Determine the (X, Y) coordinate at the center of the cell enclosing the given text.  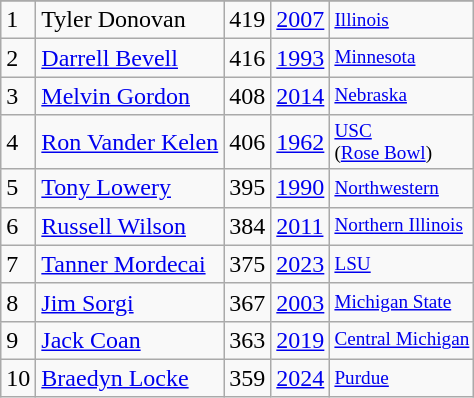
Ron Vander Kelen (130, 142)
2024 (300, 378)
2014 (300, 96)
Melvin Gordon (130, 96)
Jack Coan (130, 340)
Darrell Bevell (130, 58)
7 (18, 264)
Central Michigan (402, 340)
10 (18, 378)
5 (18, 188)
Tanner Mordecai (130, 264)
8 (18, 302)
2011 (300, 226)
384 (248, 226)
1993 (300, 58)
6 (18, 226)
3 (18, 96)
1 (18, 20)
1962 (300, 142)
Purdue (402, 378)
Michigan State (402, 302)
Jim Sorgi (130, 302)
2019 (300, 340)
375 (248, 264)
2007 (300, 20)
416 (248, 58)
363 (248, 340)
Minnesota (402, 58)
408 (248, 96)
1990 (300, 188)
Northwestern (402, 188)
Tony Lowery (130, 188)
Braedyn Locke (130, 378)
406 (248, 142)
359 (248, 378)
LSU (402, 264)
2003 (300, 302)
USC(Rose Bowl) (402, 142)
395 (248, 188)
2023 (300, 264)
419 (248, 20)
Nebraska (402, 96)
Illinois (402, 20)
Russell Wilson (130, 226)
367 (248, 302)
2 (18, 58)
4 (18, 142)
9 (18, 340)
Tyler Donovan (130, 20)
Northern Illinois (402, 226)
